Return the [X, Y] coordinate for the center point of the cell that contains the specified text.  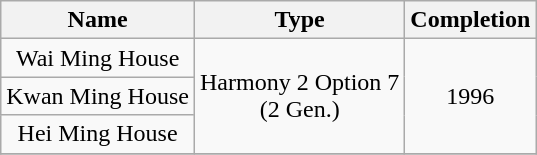
Completion [470, 20]
Name [98, 20]
Hei Ming House [98, 134]
Harmony 2 Option 7 (2 Gen.) [299, 96]
Kwan Ming House [98, 96]
1996 [470, 96]
Type [299, 20]
Wai Ming House [98, 58]
